Extract the (X, Y) coordinate from the center of the cell holding the provided text.  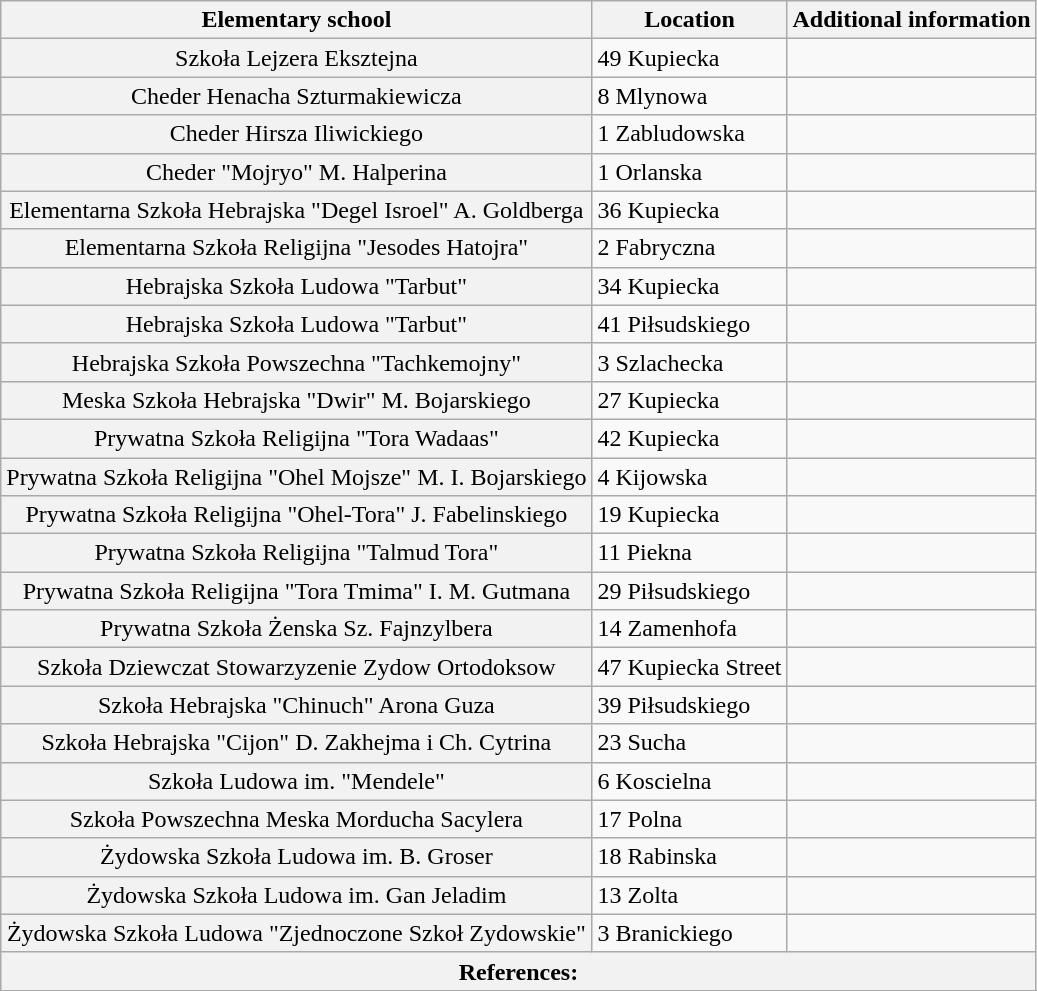
8 Mlynowa (690, 96)
4 Kijowska (690, 477)
Elementarna Szkoła Religijna "Jesodes Hatojra" (296, 248)
29 Piłsudskiego (690, 591)
Hebrajska Szkoła Powszechna "Tachkemojny" (296, 362)
42 Kupiecka (690, 438)
36 Kupiecka (690, 210)
Prywatna Szkoła Religijna "Ohel-Tora" J. Fabelinskiego (296, 515)
39 Piłsudskiego (690, 705)
1 Orlanska (690, 172)
23 Sucha (690, 743)
Szkoła Dziewczat Stowarzyzenie Zydow Ortodoksow (296, 667)
Prywatna Szkoła Religijna "Tora Tmima" I. M. Gutmana (296, 591)
Żydowska Szkoła Ludowa im. Gan Jeladim (296, 895)
Elementarna Szkoła Hebrajska "Degel Isroel" A. Goldberga (296, 210)
6 Koscielna (690, 781)
Żydowska Szkoła Ludowa im. B. Groser (296, 857)
Prywatna Szkoła Religijna "Talmud Tora" (296, 553)
14 Zamenhofa (690, 629)
Szkoła Hebrajska "Cijon" D. Zakhejma i Ch. Cytrina (296, 743)
Prywatna Szkoła Religijna "Ohel Mojsze" M. I. Bojarskiego (296, 477)
3 Szlachecka (690, 362)
Cheder Hirsza Iliwickiego (296, 134)
Cheder Henacha Szturmakiewicza (296, 96)
41 Piłsudskiego (690, 324)
47 Kupiecka Street (690, 667)
1 Zabludowska (690, 134)
Elementary school (296, 20)
13 Zolta (690, 895)
34 Kupiecka (690, 286)
Location (690, 20)
Żydowska Szkoła Ludowa "Zjednoczone Szkoł Zydowskie" (296, 933)
Additional information (912, 20)
49 Kupiecka (690, 58)
2 Fabryczna (690, 248)
Meska Szkoła Hebrajska "Dwir" M. Bojarskiego (296, 400)
Prywatna Szkoła Religijna "Tora Wadaas" (296, 438)
Szkoła Powszechna Meska Morducha Sacylera (296, 819)
Szkoła Ludowa im. "Mendele" (296, 781)
References: (518, 971)
Cheder "Mojryo" M. Halperina (296, 172)
Szkoła Lejzera Eksztejna (296, 58)
Prywatna Szkoła Żenska Sz. Fajnzylbera (296, 629)
Szkoła Hebrajska "Chinuch" Arona Guza (296, 705)
19 Kupiecka (690, 515)
3 Branickiego (690, 933)
11 Piekna (690, 553)
17 Polna (690, 819)
18 Rabinska (690, 857)
27 Kupiecka (690, 400)
